For the text-containing cell, return its midpoint in [X, Y] coordinate format. 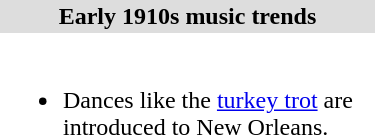
Early 1910s music trends [188, 16]
